Detect which cell encompasses the target text, then output its (X, Y) center coordinate. 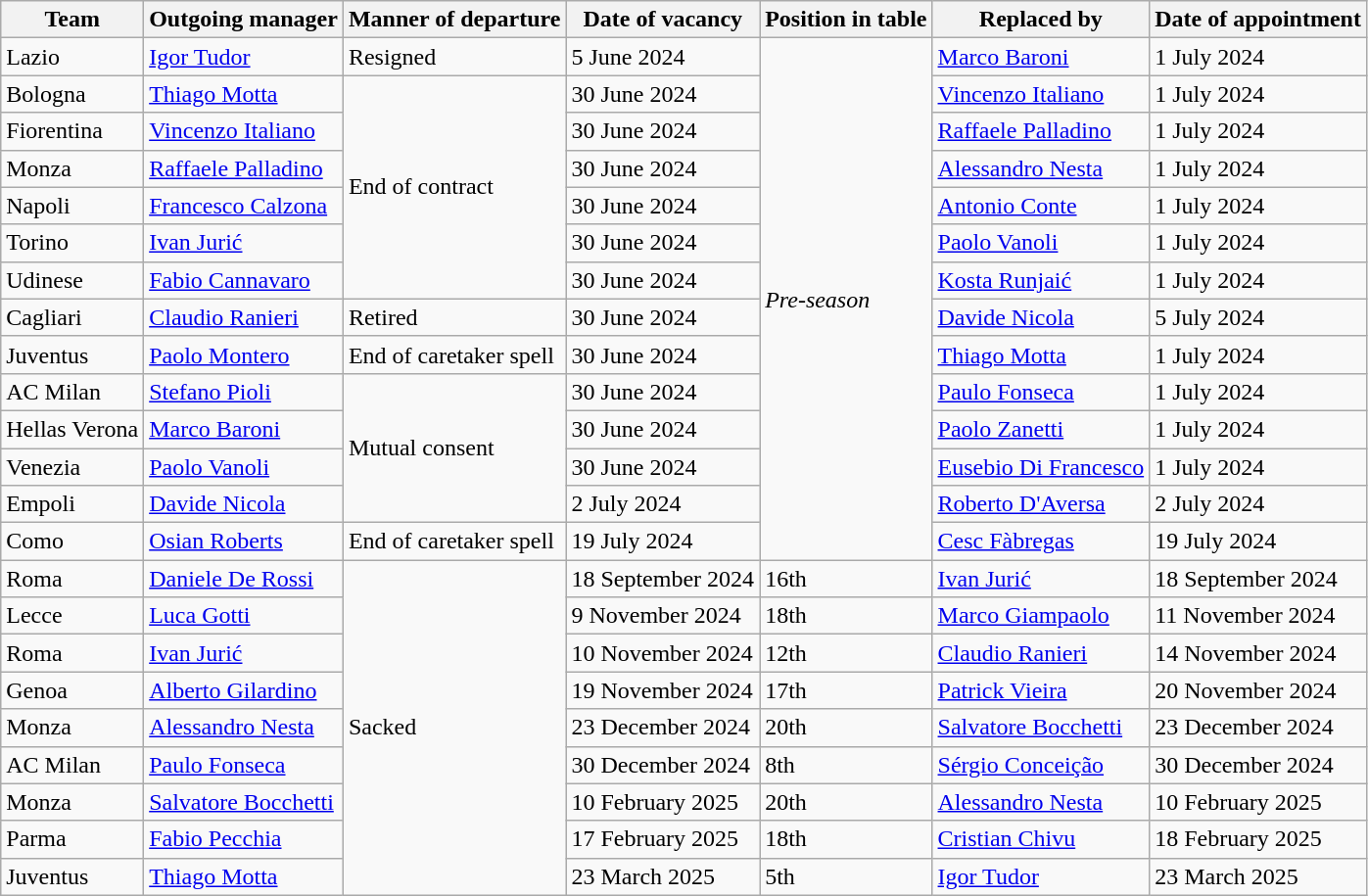
Antonio Conte (1041, 206)
Bologna (72, 94)
Udinese (72, 280)
19 November 2024 (663, 690)
Date of appointment (1258, 20)
Manner of departure (454, 20)
Marco Giampaolo (1041, 616)
Fabio Pecchia (244, 839)
Hellas Verona (72, 429)
5 June 2024 (663, 57)
9 November 2024 (663, 616)
10 November 2024 (663, 653)
Genoa (72, 690)
Kosta Runjaić (1041, 280)
Parma (72, 839)
Osian Roberts (244, 542)
Fabio Cannavaro (244, 280)
20 November 2024 (1258, 690)
Team (72, 20)
Luca Gotti (244, 616)
Fiorentina (72, 131)
Venezia (72, 467)
Stefano Pioli (244, 392)
5th (846, 876)
14 November 2024 (1258, 653)
Francesco Calzona (244, 206)
17 February 2025 (663, 839)
Torino (72, 243)
Mutual consent (454, 448)
Alberto Gilardino (244, 690)
18 February 2025 (1258, 839)
Cristian Chivu (1041, 839)
End of contract (454, 187)
Paolo Montero (244, 354)
16th (846, 579)
Daniele De Rossi (244, 579)
Date of vacancy (663, 20)
Cesc Fàbregas (1041, 542)
Sérgio Conceição (1041, 765)
8th (846, 765)
Napoli (72, 206)
Resigned (454, 57)
Pre-season (846, 300)
17th (846, 690)
Retired (454, 317)
Lazio (72, 57)
11 November 2024 (1258, 616)
Como (72, 542)
Position in table (846, 20)
Patrick Vieira (1041, 690)
Outgoing manager (244, 20)
Cagliari (72, 317)
Sacked (454, 729)
Replaced by (1041, 20)
Paolo Zanetti (1041, 429)
Empoli (72, 504)
Roberto D'Aversa (1041, 504)
Eusebio Di Francesco (1041, 467)
5 July 2024 (1258, 317)
12th (846, 653)
Lecce (72, 616)
